From the cell containing the given text, extract its center point as [X, Y] coordinate. 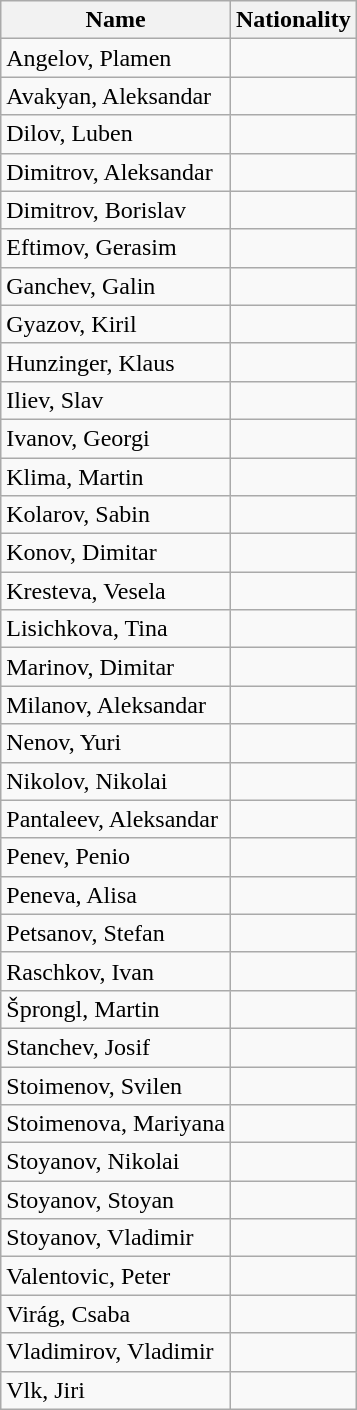
Lisichkova, Tina [116, 629]
Stoyanov, Vladimir [116, 1238]
Peneva, Alisa [116, 895]
Stoyanov, Nikolai [116, 1162]
Avakyan, Aleksandar [116, 96]
Stanchev, Josif [116, 1047]
Virág, Csaba [116, 1314]
Nationality [293, 20]
Raschkov, Ivan [116, 971]
Petsanov, Stefan [116, 933]
Kolarov, Sabin [116, 515]
Milanov, Aleksandar [116, 705]
Vladimirov, Vladimir [116, 1352]
Hunzinger, Klaus [116, 362]
Kresteva, Vesela [116, 591]
Klima, Martin [116, 477]
Nikolov, Nikolai [116, 781]
Vlk, Jiri [116, 1390]
Dimitrov, Aleksandar [116, 172]
Nenov, Yuri [116, 743]
Šprongl, Martin [116, 1009]
Dilov, Luben [116, 134]
Konov, Dimitar [116, 553]
Valentovic, Peter [116, 1276]
Dimitrov, Borislav [116, 210]
Eftimov, Gerasim [116, 248]
Ganchev, Galin [116, 286]
Penev, Penio [116, 857]
Name [116, 20]
Angelov, Plamen [116, 58]
Ivanov, Georgi [116, 438]
Marinov, Dimitar [116, 667]
Gyazov, Kiril [116, 324]
Stoyanov, Stoyan [116, 1200]
Iliev, Slav [116, 400]
Pantaleev, Aleksandar [116, 819]
Stoimenov, Svilen [116, 1085]
Stoimenova, Mariyana [116, 1124]
